From the cell containing the given text, extract its center point as (x, y) coordinate. 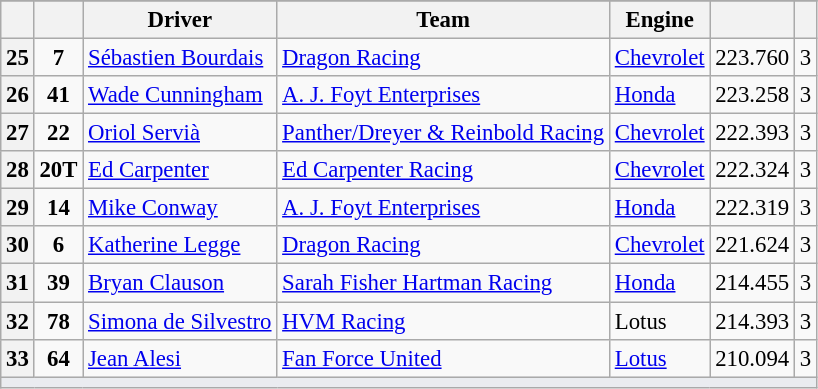
26 (18, 95)
Sébastien Bourdais (180, 58)
33 (18, 358)
41 (58, 95)
14 (58, 208)
27 (18, 133)
222.319 (752, 208)
Ed Carpenter Racing (444, 170)
Sarah Fisher Hartman Racing (444, 283)
78 (58, 321)
6 (58, 245)
222.324 (752, 170)
28 (18, 170)
20T (58, 170)
HVM Racing (444, 321)
Fan Force United (444, 358)
222.393 (752, 133)
Wade Cunningham (180, 95)
Katherine Legge (180, 245)
Simona de Silvestro (180, 321)
Engine (659, 20)
7 (58, 58)
Panther/Dreyer & Reinbold Racing (444, 133)
64 (58, 358)
223.760 (752, 58)
Bryan Clauson (180, 283)
Jean Alesi (180, 358)
32 (18, 321)
39 (58, 283)
Driver (180, 20)
Ed Carpenter (180, 170)
Oriol Servià (180, 133)
30 (18, 245)
214.455 (752, 283)
31 (18, 283)
Team (444, 20)
214.393 (752, 321)
25 (18, 58)
223.258 (752, 95)
210.094 (752, 358)
Mike Conway (180, 208)
221.624 (752, 245)
29 (18, 208)
22 (58, 133)
